Output the (X, Y) coordinate of the center of the cell containing the given text.  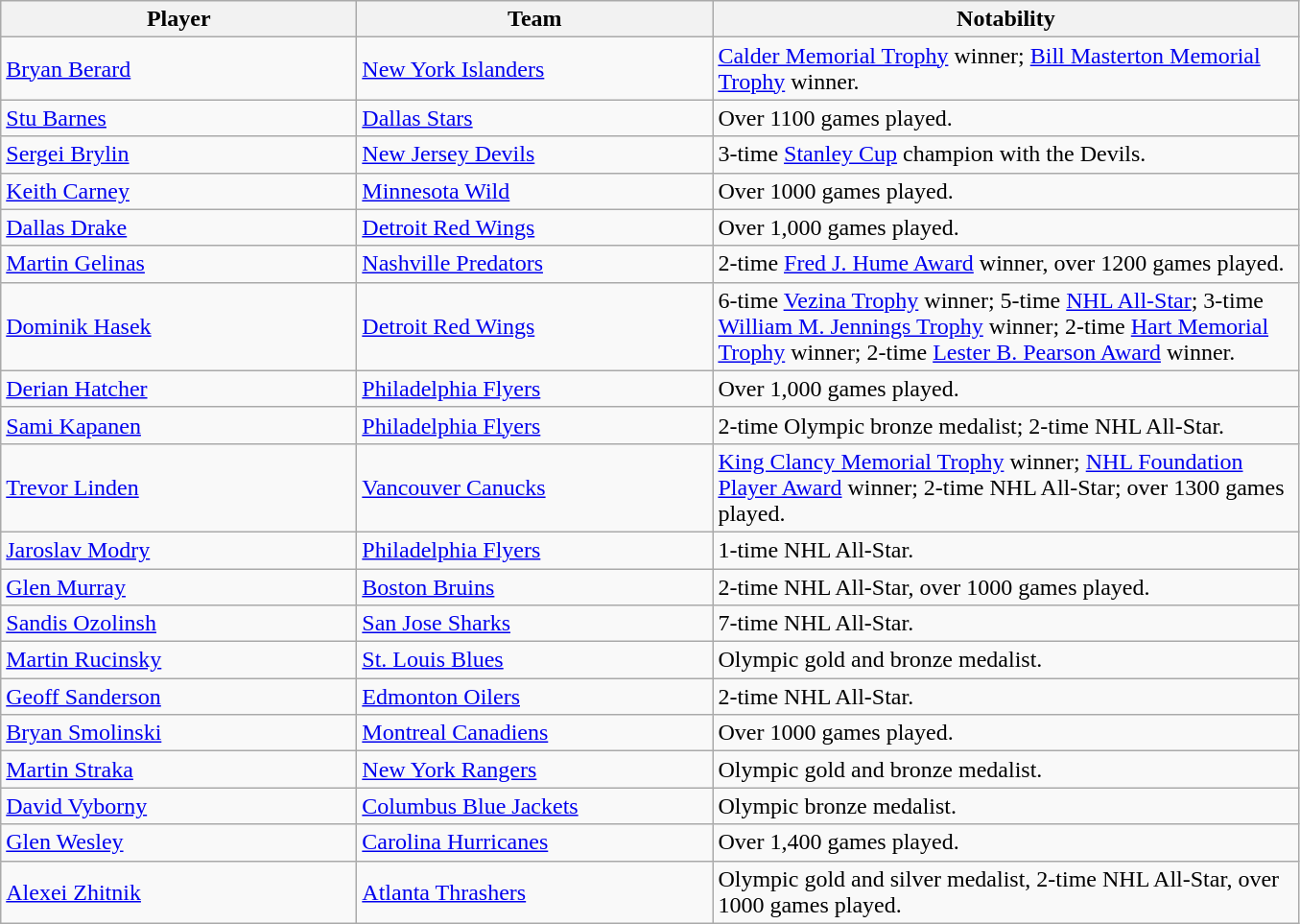
King Clancy Memorial Trophy winner; NHL Foundation Player Award winner; 2-time NHL All-Star; over 1300 games played. (1005, 487)
Nashville Predators (535, 264)
2-time Olympic bronze medalist; 2-time NHL All-Star. (1005, 425)
Notability (1005, 19)
David Vyborny (178, 806)
Player (178, 19)
Vancouver Canucks (535, 487)
Montreal Canadiens (535, 733)
Sami Kapanen (178, 425)
Sandis Ozolinsh (178, 624)
Bryan Berard (178, 69)
Martin Rucinsky (178, 660)
San Jose Sharks (535, 624)
Minnesota Wild (535, 191)
3-time Stanley Cup champion with the Devils. (1005, 154)
Boston Bruins (535, 586)
Bryan Smolinski (178, 733)
Glen Murray (178, 586)
Dallas Drake (178, 227)
2-time NHL All-Star, over 1000 games played. (1005, 586)
2-time NHL All-Star. (1005, 697)
Olympic bronze medalist. (1005, 806)
Derian Hatcher (178, 389)
Dominik Hasek (178, 326)
Stu Barnes (178, 118)
2-time Fred J. Hume Award winner, over 1200 games played. (1005, 264)
St. Louis Blues (535, 660)
Trevor Linden (178, 487)
Team (535, 19)
Over 1100 games played. (1005, 118)
New York Rangers (535, 770)
Calder Memorial Trophy winner; Bill Masterton Memorial Trophy winner. (1005, 69)
Columbus Blue Jackets (535, 806)
Alexei Zhitnik (178, 892)
Sergei Brylin (178, 154)
Jaroslav Modry (178, 550)
Glen Wesley (178, 842)
7-time NHL All-Star. (1005, 624)
New Jersey Devils (535, 154)
New York Islanders (535, 69)
Martin Straka (178, 770)
Edmonton Oilers (535, 697)
Atlanta Thrashers (535, 892)
Carolina Hurricanes (535, 842)
Dallas Stars (535, 118)
Over 1,400 games played. (1005, 842)
1-time NHL All-Star. (1005, 550)
Keith Carney (178, 191)
Olympic gold and silver medalist, 2-time NHL All-Star, over 1000 games played. (1005, 892)
Martin Gelinas (178, 264)
Geoff Sanderson (178, 697)
